Capture the cell that displays the provided text and extract its (X, Y) central coordinate. 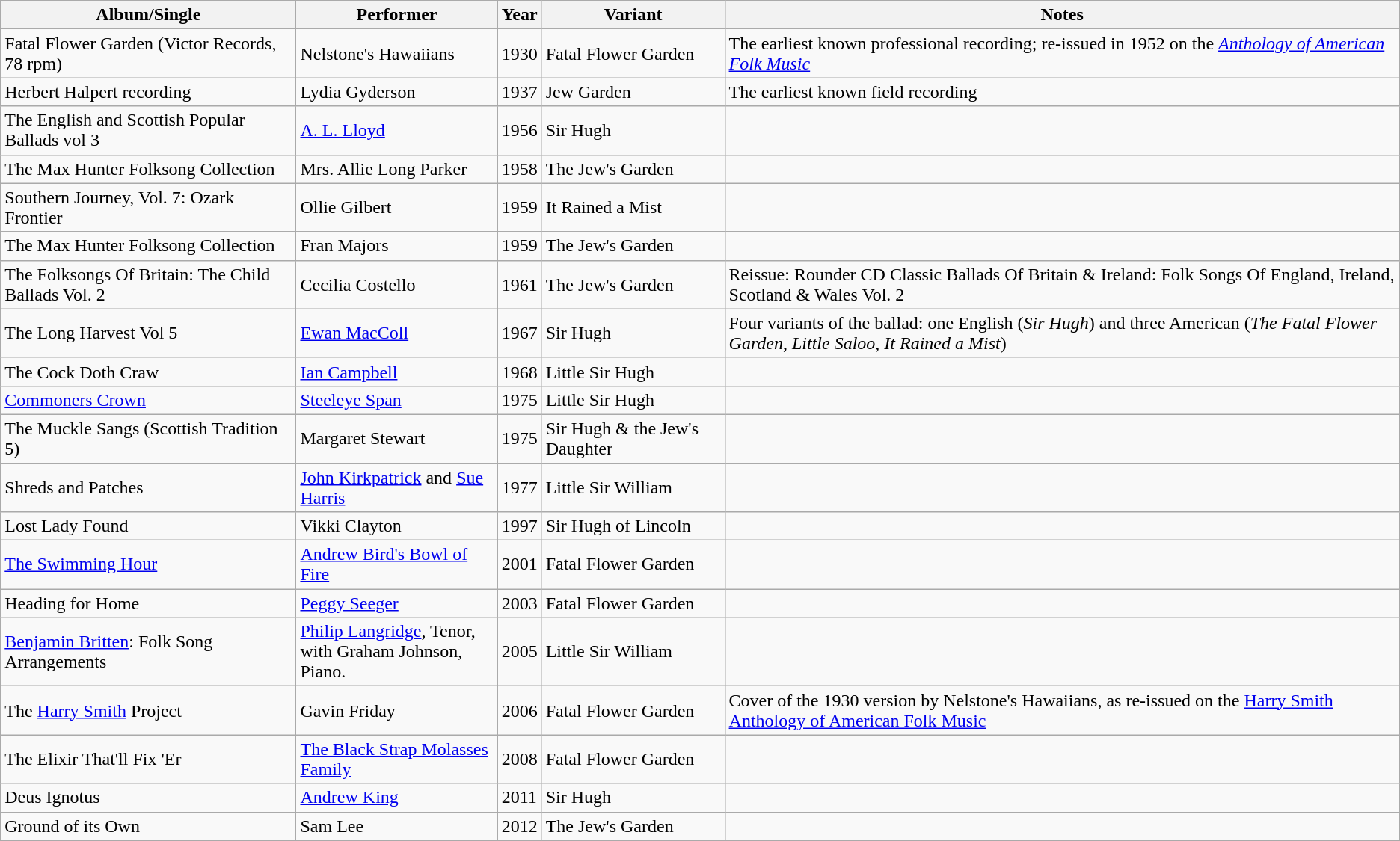
Variant (633, 15)
1977 (519, 487)
2005 (519, 652)
The English and Scottish Popular Ballads vol 3 (148, 130)
2011 (519, 798)
1956 (519, 130)
Shreds and Patches (148, 487)
1961 (519, 284)
Cecilia Costello (396, 284)
Mrs. Allie Long Parker (396, 169)
The Folksongs Of Britain: The Child Ballads Vol. 2 (148, 284)
Heading for Home (148, 603)
Sir Hugh of Lincoln (633, 526)
Fatal Flower Garden (Victor Records, 78 rpm) (148, 54)
2001 (519, 565)
A. L. Lloyd (396, 130)
2003 (519, 603)
1968 (519, 372)
The earliest known field recording (1062, 92)
Performer (396, 15)
Ewan MacColl (396, 333)
The Cock Doth Craw (148, 372)
2006 (519, 710)
Ian Campbell (396, 372)
Ollie Gilbert (396, 208)
Jew Garden (633, 92)
1967 (519, 333)
Reissue: Rounder CD Classic Ballads Of Britain & Ireland: Folk Songs Of England, Ireland, Scotland & Wales Vol. 2 (1062, 284)
Vikki Clayton (396, 526)
Ground of its Own (148, 826)
Nelstone's Hawaiians (396, 54)
2012 (519, 826)
Herbert Halpert recording (148, 92)
1930 (519, 54)
1937 (519, 92)
Andrew Bird's Bowl of Fire (396, 565)
Deus Ignotus (148, 798)
The Harry Smith Project (148, 710)
1997 (519, 526)
Year (519, 15)
Album/Single (148, 15)
Notes (1062, 15)
Margaret Stewart (396, 438)
The earliest known professional recording; re-issued in 1952 on the Anthology of American Folk Music (1062, 54)
Southern Journey, Vol. 7: Ozark Frontier (148, 208)
The Muckle Sangs (Scottish Tradition 5) (148, 438)
The Long Harvest Vol 5 (148, 333)
Philip Langridge, Tenor, with Graham Johnson, Piano. (396, 652)
The Black Strap Molasses Family (396, 760)
Steeleye Span (396, 400)
Andrew King (396, 798)
Lydia Gyderson (396, 92)
Sam Lee (396, 826)
Commoners Crown (148, 400)
John Kirkpatrick and Sue Harris (396, 487)
It Rained a Mist (633, 208)
Benjamin Britten: Folk Song Arrangements (148, 652)
Sir Hugh & the Jew's Daughter (633, 438)
Four variants of the ballad: one English (Sir Hugh) and three American (The Fatal Flower Garden, Little Saloo, It Rained a Mist) (1062, 333)
The Elixir That'll Fix 'Er (148, 760)
Cover of the 1930 version by Nelstone's Hawaiians, as re-issued on the Harry Smith Anthology of American Folk Music (1062, 710)
1958 (519, 169)
Fran Majors (396, 246)
Gavin Friday (396, 710)
Peggy Seeger (396, 603)
The Swimming Hour (148, 565)
2008 (519, 760)
Lost Lady Found (148, 526)
